Capture the cell that displays the provided text and extract its (x, y) central coordinate. 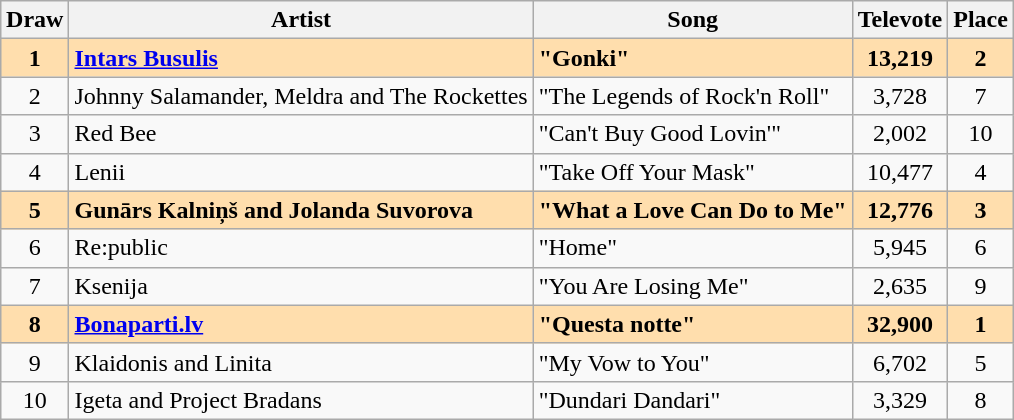
Intars Busulis (301, 58)
"Home" (692, 248)
"Questa notte" (692, 324)
Ksenija (301, 286)
Red Bee (301, 134)
5,945 (900, 248)
"My Vow to You" (692, 362)
"Can't Buy Good Lovin'" (692, 134)
Place (981, 20)
Artist (301, 20)
Igeta and Project Bradans (301, 400)
10,477 (900, 172)
2,635 (900, 286)
"Gonki" (692, 58)
Draw (35, 20)
6,702 (900, 362)
"Dundari Dandari" (692, 400)
2,002 (900, 134)
Televote (900, 20)
"Take Off Your Mask" (692, 172)
3,329 (900, 400)
13,219 (900, 58)
Bonaparti.lv (301, 324)
32,900 (900, 324)
Klaidonis and Linita (301, 362)
Johnny Salamander, Meldra and The Rockettes (301, 96)
Gunārs Kalniņš and Jolanda Suvorova (301, 210)
Lenii (301, 172)
3,728 (900, 96)
"What a Love Can Do to Me" (692, 210)
Re:public (301, 248)
12,776 (900, 210)
"The Legends of Rock'n Roll" (692, 96)
"You Are Losing Me" (692, 286)
Song (692, 20)
